For the text-containing cell, return its midpoint in [x, y] coordinate format. 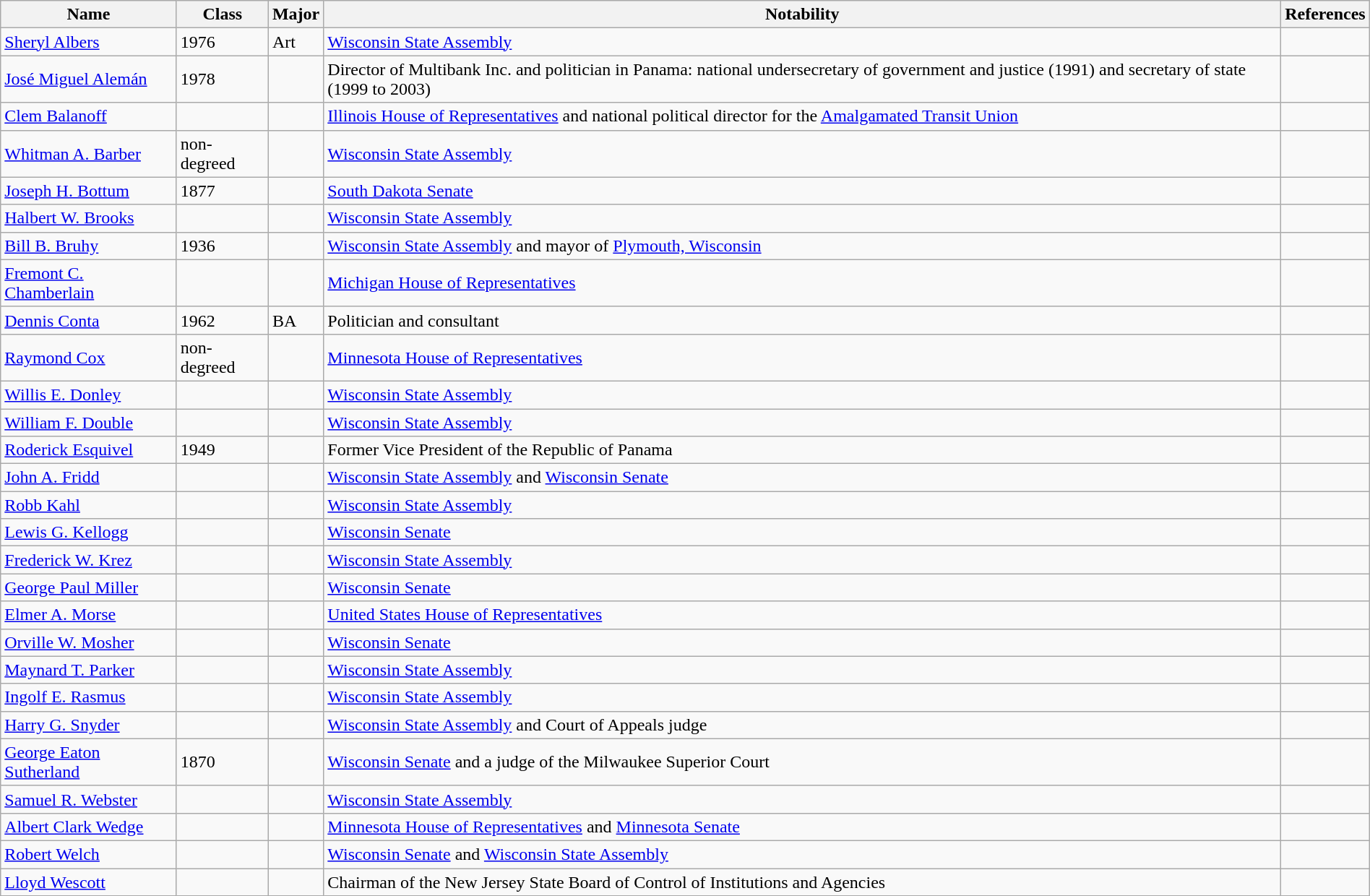
References [1325, 14]
Robb Kahl [88, 505]
South Dakota Senate [802, 191]
Harry G. Snyder [88, 725]
Director of Multibank Inc. and politician in Panama: national undersecretary of government and justice (1991) and secretary of state (1999 to 2003) [802, 79]
Fremont C. Chamberlain [88, 283]
Raymond Cox [88, 357]
George Paul Miller [88, 587]
Notability [802, 14]
Chairman of the New Jersey State Board of Control of Institutions and Agencies [802, 882]
Halbert W. Brooks [88, 218]
Willis E. Donley [88, 395]
Minnesota House of Representatives and Minnesota Senate [802, 827]
Name [88, 14]
1877 [223, 191]
Wisconsin State Assembly and Court of Appeals judge [802, 725]
1978 [223, 79]
George Eaton Sutherland [88, 762]
Albert Clark Wedge [88, 827]
Frederick W. Krez [88, 560]
Wisconsin State Assembly and Wisconsin Senate [802, 478]
1976 [223, 42]
Orville W. Mosher [88, 642]
Lloyd Wescott [88, 882]
John A. Fridd [88, 478]
Elmer A. Morse [88, 615]
BA [296, 320]
Minnesota House of Representatives [802, 357]
Sheryl Albers [88, 42]
Robert Welch [88, 854]
Politician and consultant [802, 320]
Former Vice President of the Republic of Panama [802, 450]
Bill B. Bruhy [88, 246]
1949 [223, 450]
1962 [223, 320]
Roderick Esquivel [88, 450]
Clem Balanoff [88, 116]
Wisconsin Senate and Wisconsin State Assembly [802, 854]
José Miguel Alemán [88, 79]
1870 [223, 762]
Illinois House of Representatives and national political director for the Amalgamated Transit Union [802, 116]
Wisconsin State Assembly and mayor of Plymouth, Wisconsin [802, 246]
Maynard T. Parker [88, 670]
Michigan House of Representatives [802, 283]
1936 [223, 246]
Joseph H. Bottum [88, 191]
Art [296, 42]
Major [296, 14]
Class [223, 14]
Lewis G. Kellogg [88, 533]
Ingolf E. Rasmus [88, 697]
Whitman A. Barber [88, 153]
Dennis Conta [88, 320]
Wisconsin Senate and a judge of the Milwaukee Superior Court [802, 762]
William F. Double [88, 423]
United States House of Representatives [802, 615]
Samuel R. Webster [88, 799]
